Locate the cell with the specified text and output its (X, Y) center coordinate. 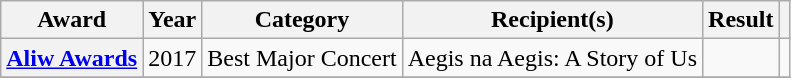
Award (72, 20)
Category (302, 20)
Aliw Awards (72, 58)
2017 (172, 58)
Recipient(s) (552, 20)
Result (741, 20)
Aegis na Aegis: A Story of Us (552, 58)
Best Major Concert (302, 58)
Year (172, 20)
